For the text-containing cell, return its midpoint in [X, Y] coordinate format. 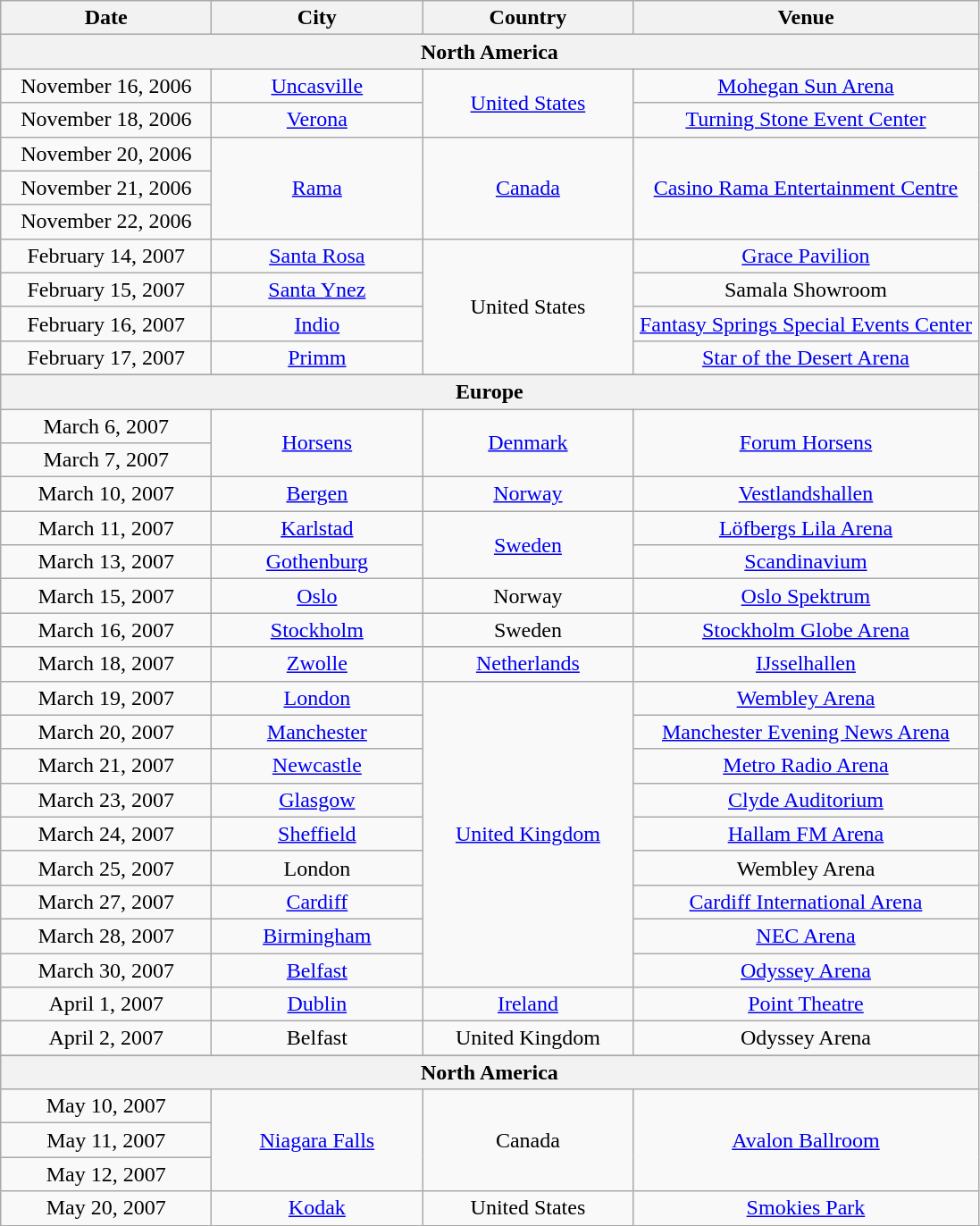
Primm [317, 357]
November 20, 2006 [106, 154]
April 2, 2007 [106, 1038]
Oslo [317, 596]
Indio [317, 323]
March 23, 2007 [106, 800]
Kodak [317, 1208]
March 24, 2007 [106, 834]
March 13, 2007 [106, 562]
May 20, 2007 [106, 1208]
March 28, 2007 [106, 936]
Forum Horsens [806, 443]
March 19, 2007 [106, 698]
Date [106, 18]
November 18, 2006 [106, 120]
Horsens [317, 443]
Casino Rama Entertainment Centre [806, 188]
Verona [317, 120]
Clyde Auditorium [806, 800]
Samala Showroom [806, 290]
Denmark [528, 443]
Karlstad [317, 528]
March 15, 2007 [106, 596]
City [317, 18]
Netherlands [528, 664]
February 17, 2007 [106, 357]
Star of the Desert Arena [806, 357]
November 22, 2006 [106, 222]
May 11, 2007 [106, 1140]
Fantasy Springs Special Events Center [806, 323]
March 10, 2007 [106, 494]
May 12, 2007 [106, 1174]
Metro Radio Arena [806, 766]
Dublin [317, 1004]
Manchester Evening News Arena [806, 732]
NEC Arena [806, 936]
April 1, 2007 [106, 1004]
Venue [806, 18]
Manchester [317, 732]
February 14, 2007 [106, 256]
Stockholm Globe Arena [806, 630]
Smokies Park [806, 1208]
IJsselhallen [806, 664]
Point Theatre [806, 1004]
March 20, 2007 [106, 732]
Scandinavium [806, 562]
Vestlandshallen [806, 494]
Bergen [317, 494]
Niagara Falls [317, 1140]
Santa Ynez [317, 290]
March 27, 2007 [106, 902]
March 11, 2007 [106, 528]
Löfbergs Lila Arena [806, 528]
March 30, 2007 [106, 970]
February 15, 2007 [106, 290]
March 25, 2007 [106, 868]
Country [528, 18]
Europe [490, 391]
Uncasville [317, 86]
March 7, 2007 [106, 460]
Santa Rosa [317, 256]
Cardiff International Arena [806, 902]
March 21, 2007 [106, 766]
Mohegan Sun Arena [806, 86]
November 16, 2006 [106, 86]
Grace Pavilion [806, 256]
Turning Stone Event Center [806, 120]
March 18, 2007 [106, 664]
Hallam FM Arena [806, 834]
Ireland [528, 1004]
Stockholm [317, 630]
Birmingham [317, 936]
Cardiff [317, 902]
May 10, 2007 [106, 1106]
March 6, 2007 [106, 426]
Glasgow [317, 800]
Newcastle [317, 766]
Avalon Ballroom [806, 1140]
Zwolle [317, 664]
Oslo Spektrum [806, 596]
February 16, 2007 [106, 323]
March 16, 2007 [106, 630]
Sheffield [317, 834]
Rama [317, 188]
November 21, 2006 [106, 188]
Gothenburg [317, 562]
